Capture the cell that displays the provided text and extract its (x, y) central coordinate. 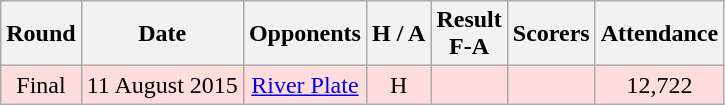
Scorers (551, 34)
H (398, 85)
Opponents (304, 34)
Attendance (659, 34)
River Plate (304, 85)
Round (41, 34)
ResultF-A (469, 34)
Final (41, 85)
11 August 2015 (162, 85)
Date (162, 34)
12,722 (659, 85)
H / A (398, 34)
